For the text-containing cell, return its midpoint in [X, Y] coordinate format. 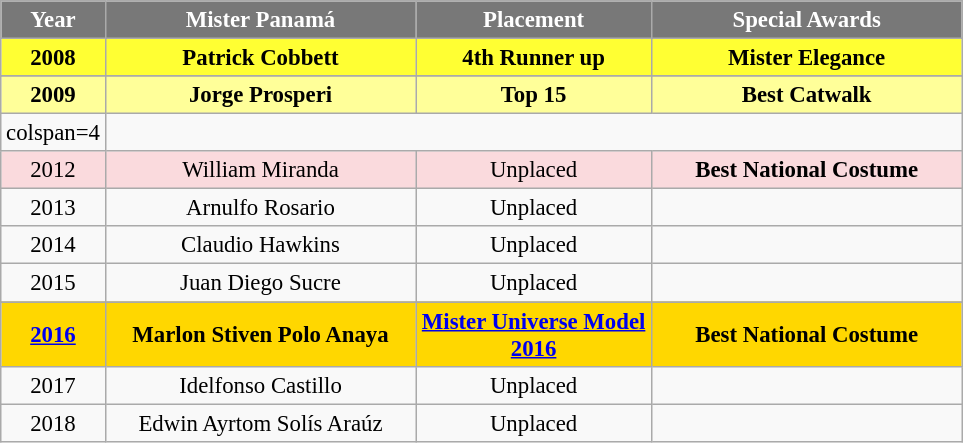
2018 [53, 423]
2012 [53, 170]
2008 [53, 58]
Idelfonso Castillo [260, 385]
2014 [53, 245]
2015 [53, 283]
Top 15 [534, 95]
2009 [53, 95]
Edwin Ayrtom Solís Araúz [260, 423]
Best Catwalk [806, 95]
Placement [534, 20]
Juan Diego Sucre [260, 283]
William Miranda [260, 170]
2016 [53, 334]
2017 [53, 385]
Arnulfo Rosario [260, 208]
Year [53, 20]
Mister Universe Model 2016 [534, 334]
2013 [53, 208]
Marlon Stiven Polo Anaya [260, 334]
Patrick Cobbett [260, 58]
Mister Panamá [260, 20]
colspan=4 [53, 133]
Special Awards [806, 20]
Claudio Hawkins [260, 245]
Mister Elegance [806, 58]
Jorge Prosperi [260, 95]
4th Runner up [534, 58]
